Return (x, y) of the center of cell containing provided text 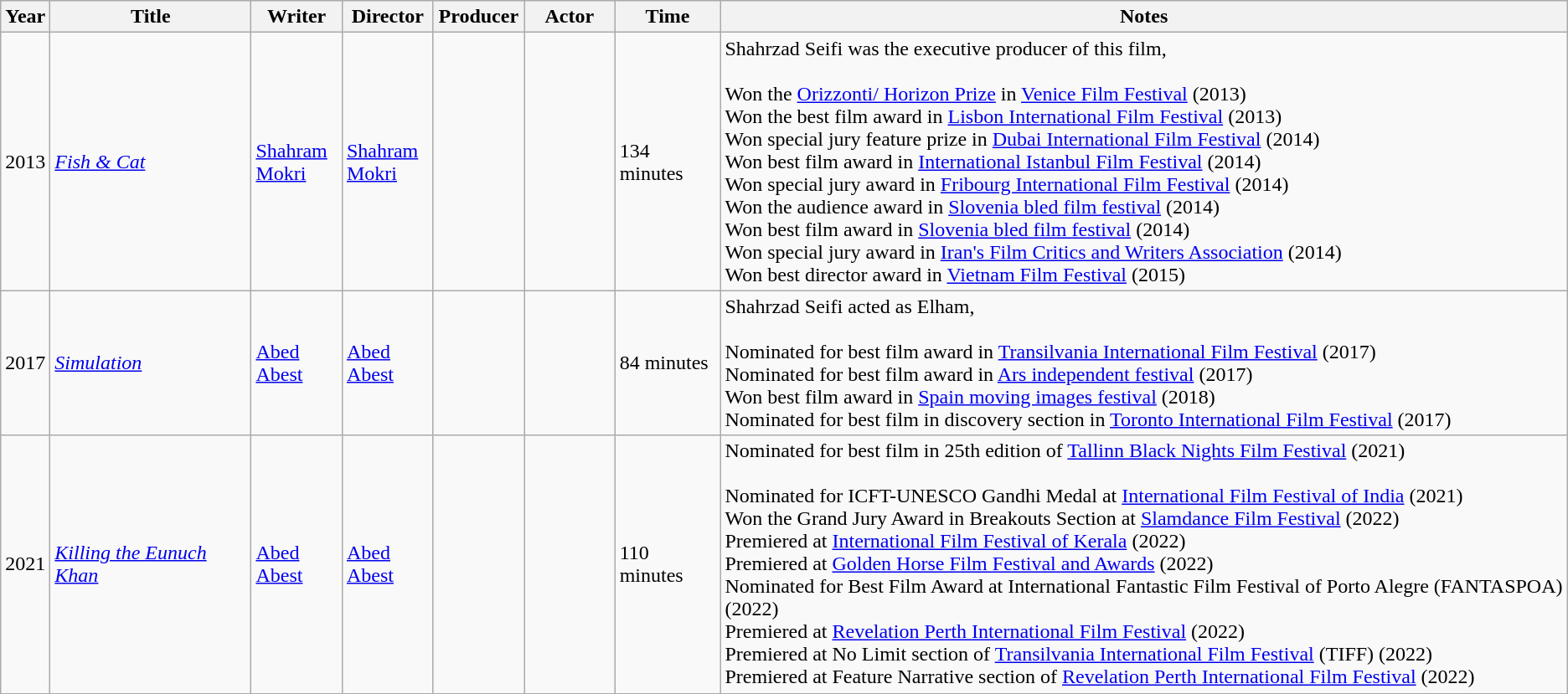
2013 (25, 162)
Actor (570, 17)
Simulation (151, 363)
Fish & Cat (151, 162)
Time (668, 17)
Year (25, 17)
Director (387, 17)
110 minutes (668, 564)
Title (151, 17)
Producer (479, 17)
Killing the Eunuch Khan (151, 564)
84 minutes (668, 363)
2017 (25, 363)
Writer (297, 17)
2021 (25, 564)
134 minutes (668, 162)
Notes (1144, 17)
